Determine the [X, Y] coordinate at the center of the cell enclosing the given text.  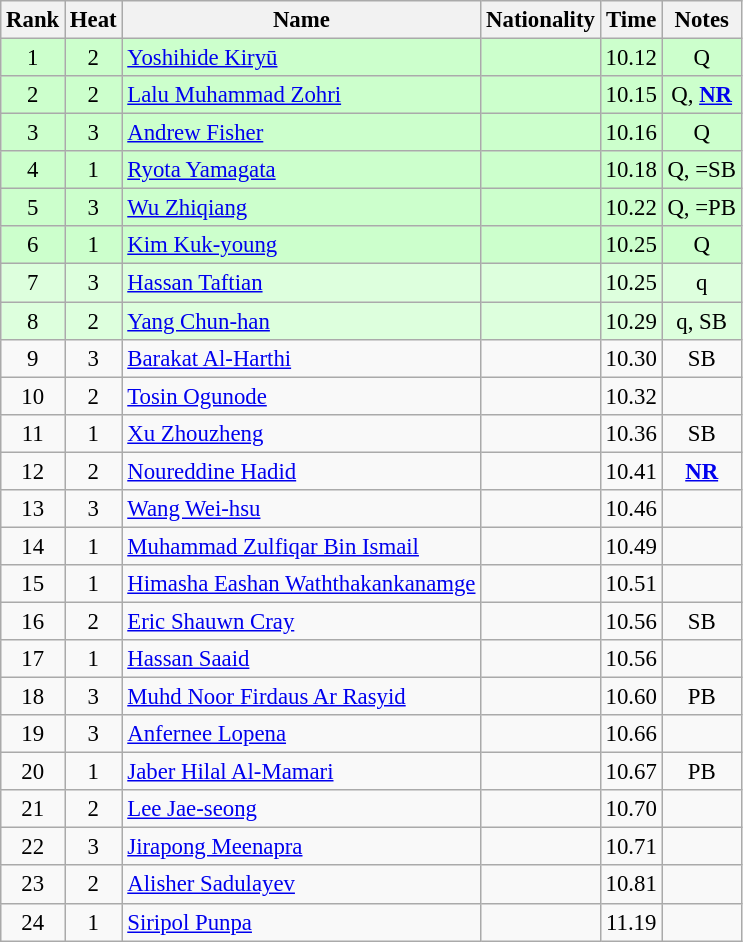
4 [33, 170]
Rank [33, 20]
Nationality [540, 20]
22 [33, 847]
Name [302, 20]
9 [33, 358]
20 [33, 772]
10.36 [631, 433]
21 [33, 809]
18 [33, 697]
Lee Jae-seong [302, 809]
10.29 [631, 321]
Tosin Ogunode [302, 396]
13 [33, 509]
Barakat Al-Harthi [302, 358]
19 [33, 734]
10.81 [631, 885]
5 [33, 208]
Q, NR [702, 95]
Hassan Saaid [302, 659]
11.19 [631, 922]
Ryota Yamagata [302, 170]
10.12 [631, 58]
q [702, 283]
14 [33, 546]
Eric Shauwn Cray [302, 621]
11 [33, 433]
Alisher Sadulayev [302, 885]
12 [33, 471]
7 [33, 283]
16 [33, 621]
Jaber Hilal Al-Mamari [302, 772]
10.49 [631, 546]
q, SB [702, 321]
Heat [94, 20]
10.70 [631, 809]
Jirapong Meenapra [302, 847]
10.16 [631, 133]
6 [33, 245]
Lalu Muhammad Zohri [302, 95]
10.71 [631, 847]
Q, =PB [702, 208]
8 [33, 321]
10.46 [631, 509]
Xu Zhouzheng [302, 433]
Wu Zhiqiang [302, 208]
Notes [702, 20]
17 [33, 659]
10.60 [631, 697]
10.30 [631, 358]
Muhammad Zulfiqar Bin Ismail [302, 546]
Yoshihide Kiryū [302, 58]
Yang Chun-han [302, 321]
Time [631, 20]
10.22 [631, 208]
Himasha Eashan Waththakankanamge [302, 584]
Anfernee Lopena [302, 734]
24 [33, 922]
10 [33, 396]
Siripol Punpa [302, 922]
Andrew Fisher [302, 133]
NR [702, 471]
10.15 [631, 95]
10.41 [631, 471]
Noureddine Hadid [302, 471]
15 [33, 584]
23 [33, 885]
Hassan Taftian [302, 283]
Kim Kuk-young [302, 245]
10.18 [631, 170]
10.51 [631, 584]
Wang Wei-hsu [302, 509]
10.67 [631, 772]
10.32 [631, 396]
Q, =SB [702, 170]
Muhd Noor Firdaus Ar Rasyid [302, 697]
10.66 [631, 734]
